Output the [X, Y] coordinate of the center of the cell containing the given text.  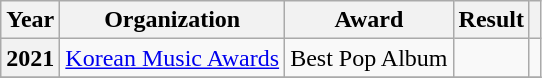
Best Pop Album [369, 58]
Result [491, 20]
Korean Music Awards [172, 58]
Organization [172, 20]
2021 [30, 58]
Year [30, 20]
Award [369, 20]
